Detect which cell encompasses the target text, then output its (x, y) center coordinate. 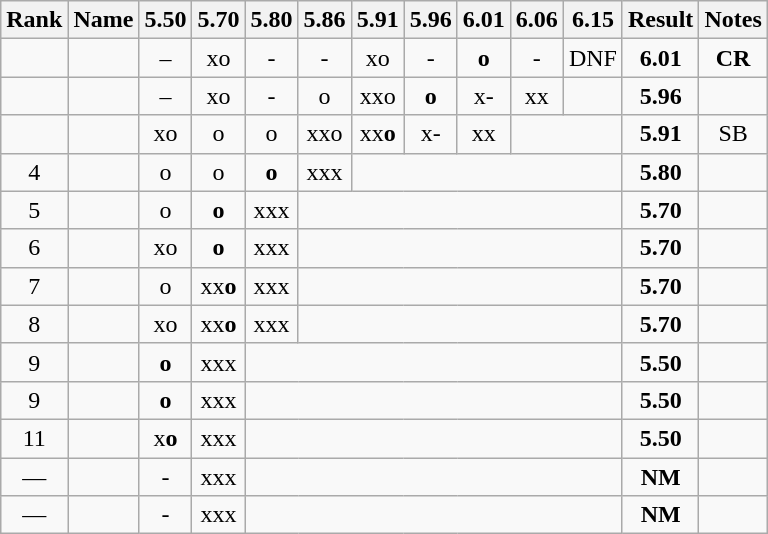
7 (34, 286)
Rank (34, 20)
5 (34, 210)
Result (660, 20)
8 (34, 324)
DNF (592, 58)
SB (733, 134)
Name (104, 20)
6 (34, 248)
4 (34, 172)
Notes (733, 20)
11 (34, 438)
6.15 (592, 20)
6.06 (536, 20)
CR (733, 58)
5.86 (324, 20)
